Locate the cell with the specified text and output its [X, Y] center coordinate. 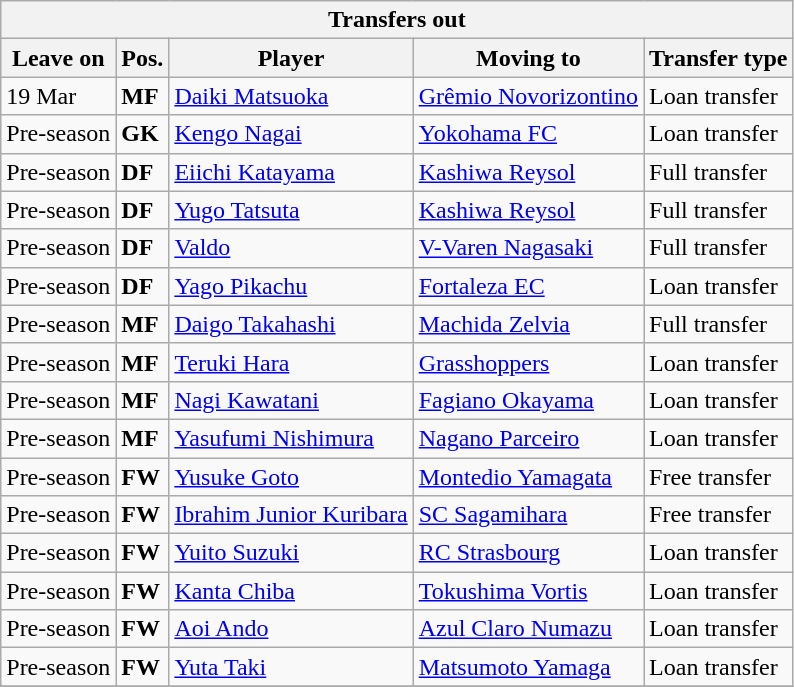
Eiichi Katayama [291, 172]
RC Strasbourg [528, 553]
Leave on [58, 58]
Fortaleza EC [528, 286]
Yasufumi Nishimura [291, 438]
Moving to [528, 58]
Valdo [291, 248]
Kanta Chiba [291, 591]
Yusuke Goto [291, 477]
Transfer type [718, 58]
Yokohama FC [528, 134]
Yago Pikachu [291, 286]
Player [291, 58]
Transfers out [397, 20]
Matsumoto Yamaga [528, 667]
Yuito Suzuki [291, 553]
Yuta Taki [291, 667]
Azul Claro Numazu [528, 629]
SC Sagamihara [528, 515]
Fagiano Okayama [528, 400]
GK [142, 134]
Aoi Ando [291, 629]
19 Mar [58, 96]
Daigo Takahashi [291, 324]
Kengo Nagai [291, 134]
Tokushima Vortis [528, 591]
Montedio Yamagata [528, 477]
Ibrahim Junior Kuribara [291, 515]
Daiki Matsuoka [291, 96]
Grasshoppers [528, 362]
Grêmio Novorizontino [528, 96]
Nagano Parceiro [528, 438]
V-Varen Nagasaki [528, 248]
Machida Zelvia [528, 324]
Pos. [142, 58]
Nagi Kawatani [291, 400]
Teruki Hara [291, 362]
Yugo Tatsuta [291, 210]
